Return (x, y) of the center of cell containing provided text 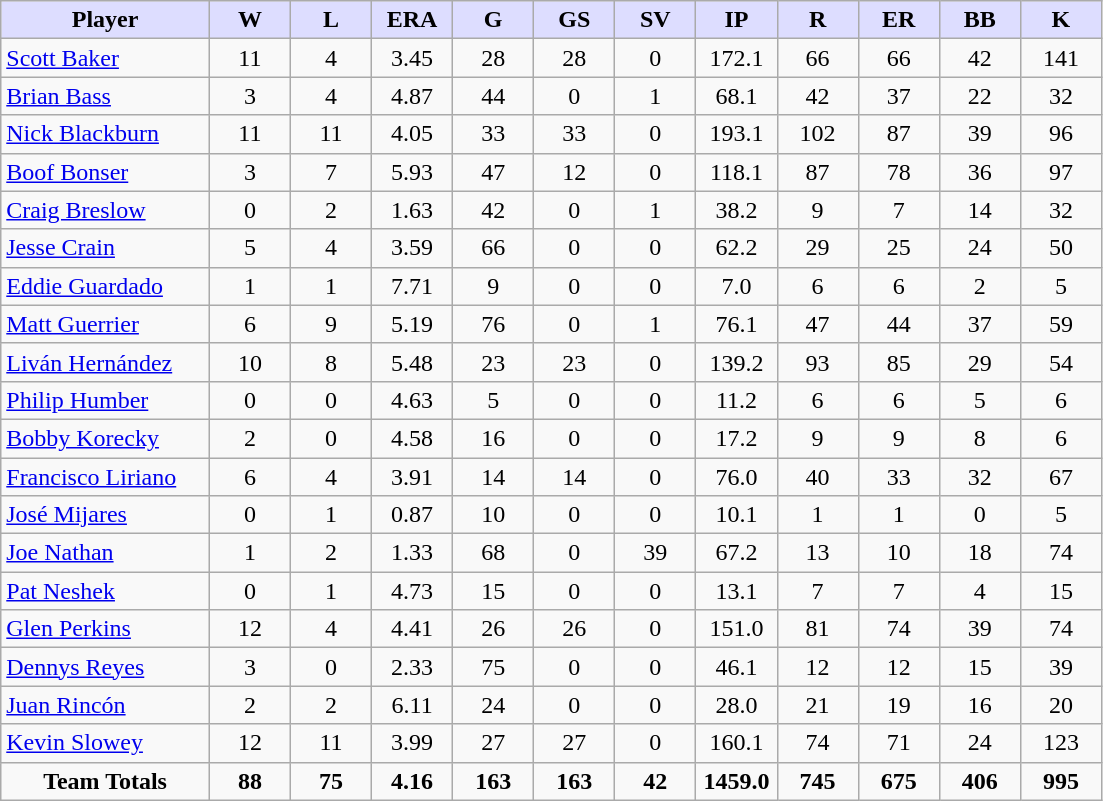
123 (1060, 743)
ERA (412, 20)
172.1 (736, 58)
3.45 (412, 58)
76.1 (736, 324)
2.33 (412, 667)
1.33 (412, 553)
7.0 (736, 286)
Matt Guerrier (106, 324)
81 (818, 629)
3.99 (412, 743)
K (1060, 20)
3.59 (412, 248)
Nick Blackburn (106, 134)
11.2 (736, 400)
L (330, 20)
19 (898, 705)
76.0 (736, 477)
Eddie Guardado (106, 286)
Brian Bass (106, 96)
Team Totals (106, 781)
1.63 (412, 210)
40 (818, 477)
10.1 (736, 515)
13 (818, 553)
745 (818, 781)
88 (250, 781)
78 (898, 172)
4.41 (412, 629)
Francisco Liriano (106, 477)
139.2 (736, 362)
G (494, 20)
21 (818, 705)
Boof Bonser (106, 172)
62.2 (736, 248)
Player (106, 20)
W (250, 20)
68 (494, 553)
Glen Perkins (106, 629)
ER (898, 20)
José Mijares (106, 515)
Jesse Crain (106, 248)
675 (898, 781)
50 (1060, 248)
Scott Baker (106, 58)
Dennys Reyes (106, 667)
22 (980, 96)
4.58 (412, 438)
Juan Rincón (106, 705)
102 (818, 134)
Pat Neshek (106, 591)
96 (1060, 134)
18 (980, 553)
4.73 (412, 591)
GS (574, 20)
151.0 (736, 629)
Philip Humber (106, 400)
36 (980, 172)
4.16 (412, 781)
160.1 (736, 743)
0.87 (412, 515)
59 (1060, 324)
6.11 (412, 705)
BB (980, 20)
141 (1060, 58)
4.63 (412, 400)
71 (898, 743)
Joe Nathan (106, 553)
4.05 (412, 134)
38.2 (736, 210)
85 (898, 362)
5.19 (412, 324)
193.1 (736, 134)
4.87 (412, 96)
Craig Breslow (106, 210)
20 (1060, 705)
7.71 (412, 286)
13.1 (736, 591)
67 (1060, 477)
76 (494, 324)
Bobby Korecky (106, 438)
25 (898, 248)
28.0 (736, 705)
54 (1060, 362)
Kevin Slowey (106, 743)
SV (656, 20)
5.48 (412, 362)
97 (1060, 172)
17.2 (736, 438)
995 (1060, 781)
46.1 (736, 667)
406 (980, 781)
67.2 (736, 553)
118.1 (736, 172)
93 (818, 362)
IP (736, 20)
Liván Hernández (106, 362)
R (818, 20)
3.91 (412, 477)
1459.0 (736, 781)
5.93 (412, 172)
68.1 (736, 96)
